Extract the (x, y) coordinate from the center of the cell holding the provided text.  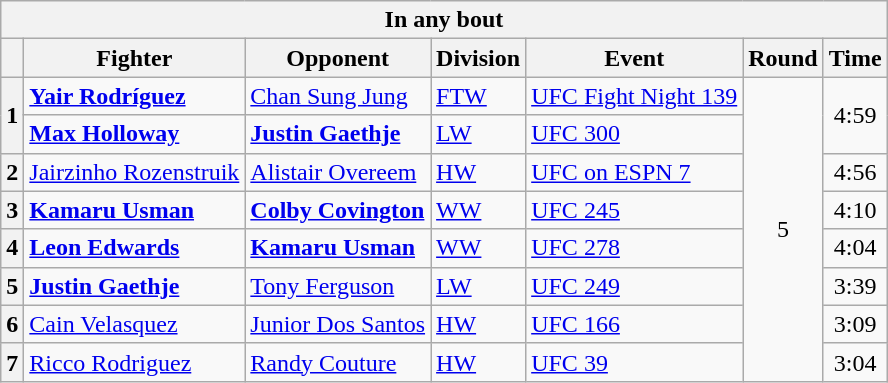
Time (855, 58)
UFC 278 (634, 248)
Chan Sung Jung (338, 96)
Fighter (134, 58)
4:56 (855, 172)
UFC Fight Night 139 (634, 96)
7 (12, 362)
3 (12, 210)
Cain Velasquez (134, 324)
Leon Edwards (134, 248)
6 (12, 324)
4:59 (855, 115)
3:04 (855, 362)
FTW (478, 96)
Division (478, 58)
UFC 39 (634, 362)
1 (12, 115)
3:39 (855, 286)
4:10 (855, 210)
In any bout (444, 20)
4 (12, 248)
UFC 300 (634, 134)
UFC 249 (634, 286)
Yair Rodríguez (134, 96)
Randy Couture (338, 362)
Max Holloway (134, 134)
UFC 245 (634, 210)
Event (634, 58)
Alistair Overeem (338, 172)
Tony Ferguson (338, 286)
Colby Covington (338, 210)
3:09 (855, 324)
2 (12, 172)
UFC on ESPN 7 (634, 172)
Round (783, 58)
UFC 166 (634, 324)
Jairzinho Rozenstruik (134, 172)
Junior Dos Santos (338, 324)
4:04 (855, 248)
Ricco Rodriguez (134, 362)
Opponent (338, 58)
